Find where the given text appears and provide that cell's center as [x, y] coordinate. 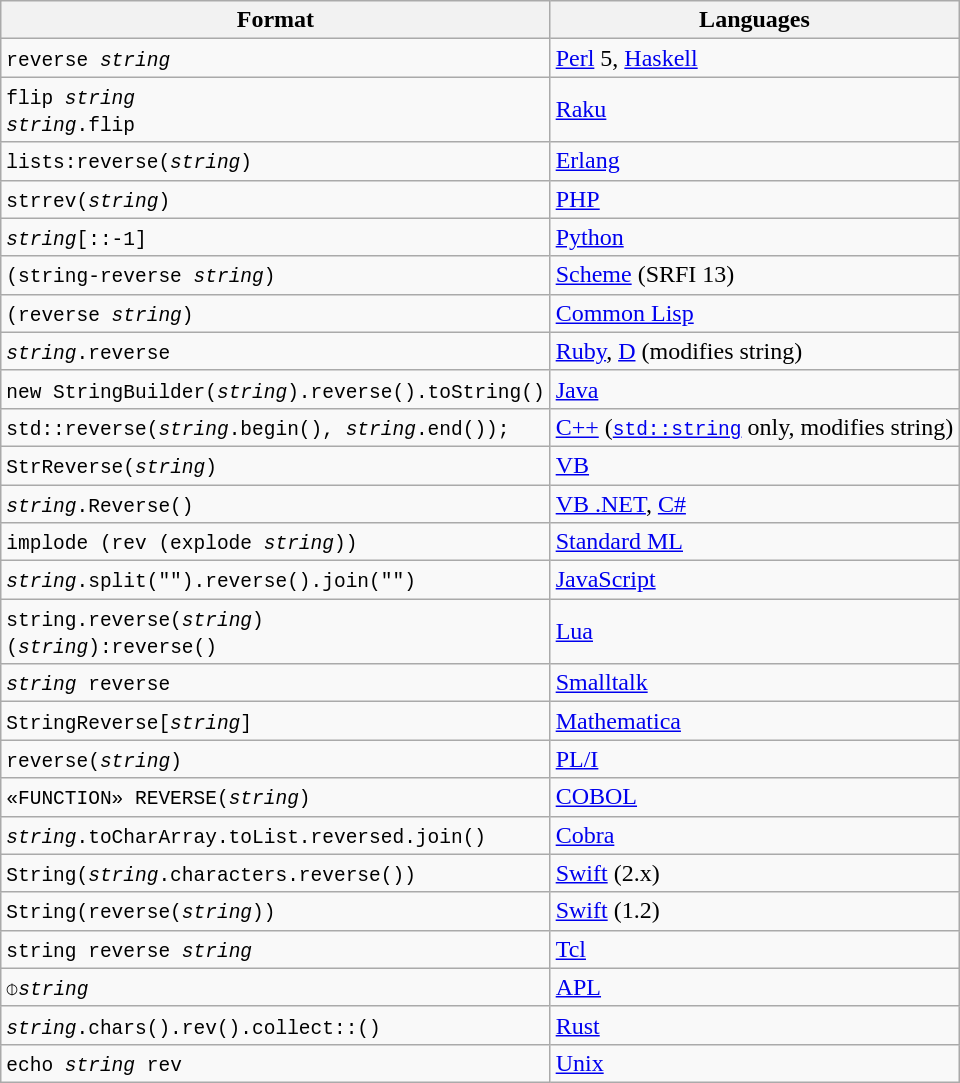
flip stringstring.flip [276, 110]
strrev(string) [276, 199]
lists:reverse(string) [276, 161]
VB [754, 465]
string.reverse(string)(string):reverse() [276, 632]
std::reverse(string.begin(), string.end()); [276, 427]
Format [276, 20]
implode (rev (explode string)) [276, 542]
(reverse string) [276, 313]
(string-reverse string) [276, 275]
JavaScript [754, 580]
string.chars().rev().collect::() [276, 1025]
Standard ML [754, 542]
Python [754, 237]
string reverse [276, 683]
string.Reverse() [276, 503]
string.split("").reverse().join("") [276, 580]
«FUNCTION» REVERSE(string) [276, 797]
PL/I [754, 759]
reverse string [276, 58]
C++ (std::string only, modifies string) [754, 427]
Java [754, 389]
VB .NET, C# [754, 503]
string.reverse [276, 351]
Common Lisp [754, 313]
PHP [754, 199]
Scheme (SRFI 13) [754, 275]
Swift (1.2) [754, 911]
String(reverse(string)) [276, 911]
Tcl [754, 949]
string[::-1] [276, 237]
Cobra [754, 835]
string reverse string [276, 949]
Smalltalk [754, 683]
Lua [754, 632]
string.toCharArray.toList.reversed.join() [276, 835]
Rust [754, 1025]
Erlang [754, 161]
Raku [754, 110]
Swift (2.x) [754, 873]
echo string rev [276, 1063]
Unix [754, 1063]
String(string.characters.reverse()) [276, 873]
Mathematica [754, 721]
Perl 5, Haskell [754, 58]
COBOL [754, 797]
new StringBuilder(string).reverse().toString() [276, 389]
Languages [754, 20]
StringReverse[string] [276, 721]
reverse(string) [276, 759]
⌽string [276, 987]
StrReverse(string) [276, 465]
APL [754, 987]
Ruby, D (modifies string) [754, 351]
